Locate the cell with the specified text and output its [X, Y] center coordinate. 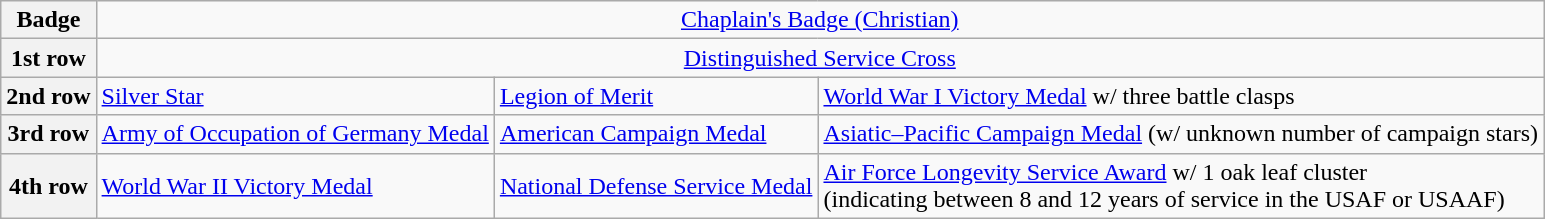
World War II Victory Medal [295, 186]
1st row [48, 58]
Legion of Merit [656, 96]
American Campaign Medal [656, 134]
Distinguished Service Cross [820, 58]
Chaplain's Badge (Christian) [820, 20]
Badge [48, 20]
Air Force Longevity Service Award w/ 1 oak leaf cluster(indicating between 8 and 12 years of service in the USAF or USAAF) [1181, 186]
3rd row [48, 134]
World War I Victory Medal w/ three battle clasps [1181, 96]
National Defense Service Medal [656, 186]
4th row [48, 186]
Army of Occupation of Germany Medal [295, 134]
2nd row [48, 96]
Silver Star [295, 96]
Asiatic–Pacific Campaign Medal (w/ unknown number of campaign stars) [1181, 134]
